Return (X, Y) of the center of cell containing provided text 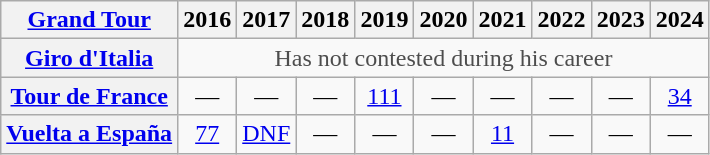
2024 (680, 20)
Grand Tour (90, 20)
111 (384, 96)
2016 (208, 20)
2020 (444, 20)
2022 (562, 20)
2017 (266, 20)
2021 (502, 20)
Has not contested during his career (444, 58)
2019 (384, 20)
11 (502, 134)
Tour de France (90, 96)
2018 (326, 20)
34 (680, 96)
2023 (620, 20)
Giro d'Italia (90, 58)
Vuelta a España (90, 134)
DNF (266, 134)
77 (208, 134)
